Determine the [X, Y] coordinate at the center of the cell enclosing the given text.  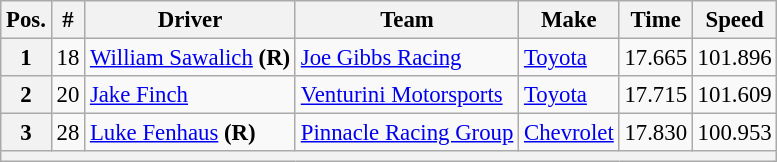
Chevrolet [569, 133]
Venturini Motorsports [406, 95]
Team [406, 20]
Luke Fenhaus (R) [190, 133]
17.665 [656, 58]
Time [656, 20]
Pinnacle Racing Group [406, 133]
William Sawalich (R) [190, 58]
17.830 [656, 133]
2 [26, 95]
101.609 [734, 95]
17.715 [656, 95]
100.953 [734, 133]
Jake Finch [190, 95]
Make [569, 20]
Driver [190, 20]
1 [26, 58]
28 [68, 133]
Speed [734, 20]
# [68, 20]
Pos. [26, 20]
18 [68, 58]
Joe Gibbs Racing [406, 58]
3 [26, 133]
101.896 [734, 58]
20 [68, 95]
